Provide the [x, y] coordinate of the cell's center where the given text is located.  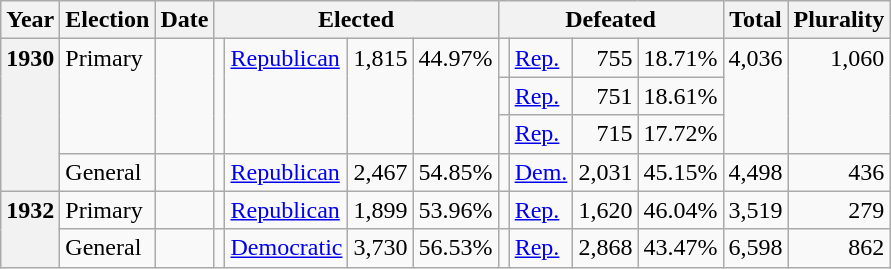
2,031 [606, 172]
1932 [30, 229]
436 [839, 172]
1,899 [380, 210]
279 [839, 210]
44.97% [456, 96]
4,498 [756, 172]
862 [839, 248]
45.15% [680, 172]
751 [606, 96]
Democratic [286, 248]
53.96% [456, 210]
Date [184, 20]
3,730 [380, 248]
54.85% [456, 172]
755 [606, 58]
1930 [30, 115]
18.61% [680, 96]
Dem. [541, 172]
43.47% [680, 248]
2,868 [606, 248]
6,598 [756, 248]
1,815 [380, 96]
3,519 [756, 210]
4,036 [756, 96]
2,467 [380, 172]
1,620 [606, 210]
56.53% [456, 248]
18.71% [680, 58]
Elected [356, 20]
17.72% [680, 134]
Election [108, 20]
Total [756, 20]
Plurality [839, 20]
Defeated [610, 20]
715 [606, 134]
46.04% [680, 210]
Year [30, 20]
1,060 [839, 96]
